Identify which cell holds the provided text, then report its (x, y) central coordinate. 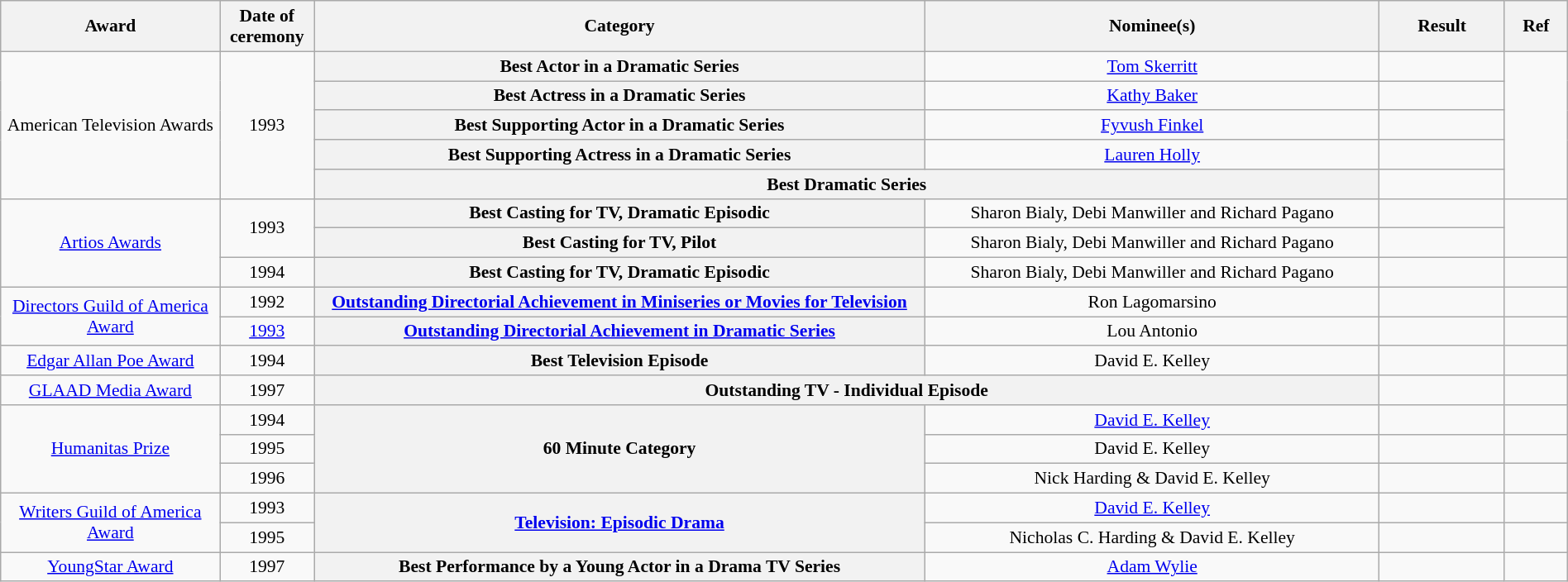
Adam Wylie (1151, 567)
Edgar Allan Poe Award (111, 361)
Nominee(s) (1151, 26)
Ron Lagomarsino (1151, 302)
Ref (1536, 26)
60 Minute Category (620, 450)
Television: Episodic Drama (620, 522)
Nick Harding & David E. Kelley (1151, 479)
Artios Awards (111, 243)
Best Supporting Actress in a Dramatic Series (620, 155)
Best Casting for TV, Pilot (620, 243)
Date of ceremony (267, 26)
Best Television Episode (620, 361)
Lauren Holly (1151, 155)
Fyvush Finkel (1151, 126)
Nicholas C. Harding & David E. Kelley (1151, 537)
Writers Guild of America Award (111, 522)
Lou Antonio (1151, 332)
1996 (267, 479)
Best Supporting Actor in a Dramatic Series (620, 126)
Tom Skerritt (1151, 66)
Best Performance by a Young Actor in a Drama TV Series (620, 567)
Outstanding Directorial Achievement in Dramatic Series (620, 332)
Kathy Baker (1151, 96)
Outstanding TV - Individual Episode (847, 390)
Humanitas Prize (111, 450)
Best Actress in a Dramatic Series (620, 96)
Best Dramatic Series (847, 184)
Outstanding Directorial Achievement in Miniseries or Movies for Television (620, 302)
Directors Guild of America Award (111, 316)
1992 (267, 302)
GLAAD Media Award (111, 390)
American Television Awards (111, 125)
YoungStar Award (111, 567)
Result (1442, 26)
Best Actor in a Dramatic Series (620, 66)
Category (620, 26)
Award (111, 26)
